Find where the given text appears and provide that cell's center as [X, Y] coordinate. 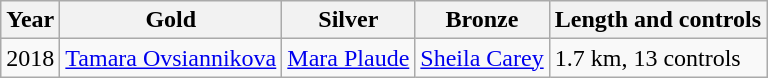
Year [30, 20]
2018 [30, 58]
Silver [348, 20]
Bronze [482, 20]
Mara Plaude [348, 58]
Tamara Ovsiannikova [171, 58]
Length and controls [658, 20]
Gold [171, 20]
Sheila Carey [482, 58]
1.7 km, 13 controls [658, 58]
